Capture the cell that displays the provided text and extract its [x, y] central coordinate. 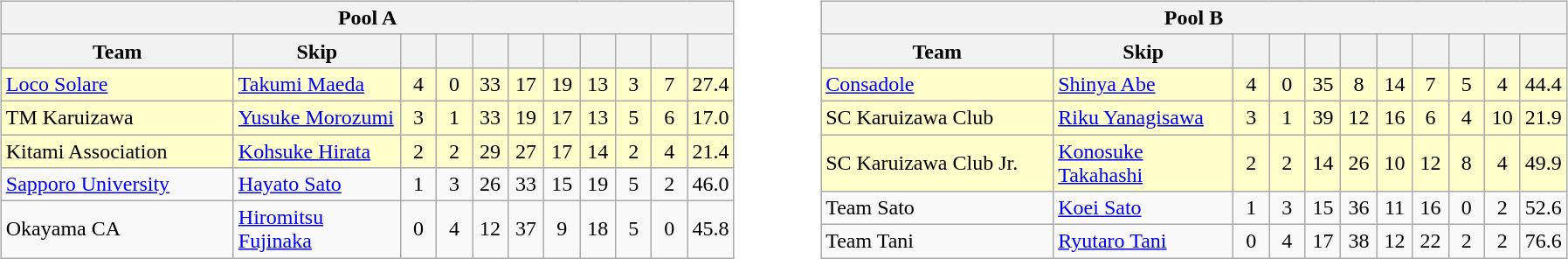
Pool A [367, 17]
44.4 [1543, 84]
Kitami Association [117, 151]
35 [1323, 84]
38 [1359, 241]
21.9 [1543, 117]
Pool B [1194, 17]
22 [1431, 241]
Koei Sato [1143, 208]
45.8 [711, 229]
SC Karuizawa Club [937, 117]
27 [526, 151]
49.9 [1543, 163]
21.4 [711, 151]
9 [563, 229]
18 [597, 229]
Hiromitsu Fujinaka [316, 229]
Riku Yanagisawa [1143, 117]
39 [1323, 117]
Ryutaro Tani [1143, 241]
46.0 [711, 185]
Team Tani [937, 241]
Konosuke Takahashi [1143, 163]
36 [1359, 208]
Takumi Maeda [316, 84]
Okayama CA [117, 229]
Sapporo University [117, 185]
Hayato Sato [316, 185]
Kohsuke Hirata [316, 151]
Loco Solare [117, 84]
37 [526, 229]
SC Karuizawa Club Jr. [937, 163]
52.6 [1543, 208]
TM Karuizawa [117, 117]
29 [489, 151]
Team Sato [937, 208]
Consadole [937, 84]
76.6 [1543, 241]
Yusuke Morozumi [316, 117]
27.4 [711, 84]
17.0 [711, 117]
Shinya Abe [1143, 84]
11 [1394, 208]
